Identify which cell holds the provided text, then report its (x, y) central coordinate. 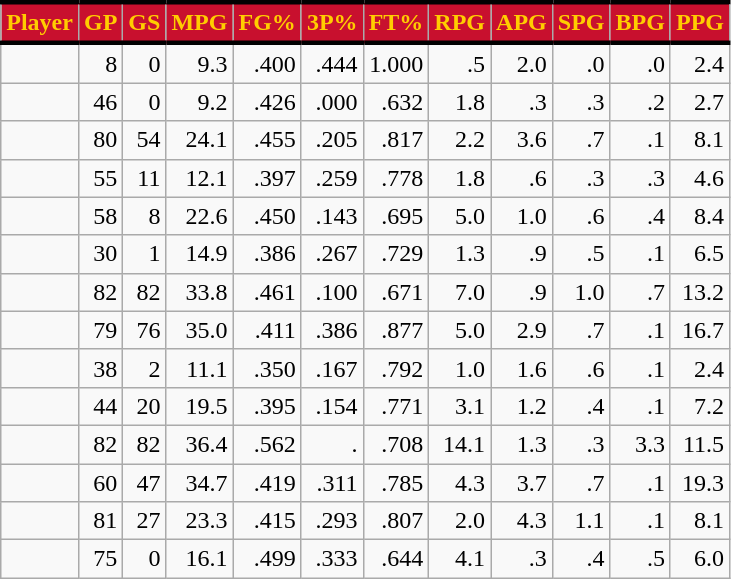
20 (144, 406)
1.2 (522, 406)
.771 (396, 406)
2.2 (460, 140)
RPG (460, 22)
16.1 (200, 559)
2.9 (522, 330)
.632 (396, 102)
. (332, 444)
1.1 (581, 521)
.000 (332, 102)
54 (144, 140)
GP (100, 22)
.205 (332, 140)
.167 (332, 368)
7.0 (460, 292)
.644 (396, 559)
.419 (267, 483)
3.1 (460, 406)
.350 (267, 368)
60 (100, 483)
.450 (267, 216)
.267 (332, 254)
GS (144, 22)
58 (100, 216)
.695 (396, 216)
24.1 (200, 140)
.395 (267, 406)
APG (522, 22)
22.6 (200, 216)
.400 (267, 63)
1.000 (396, 63)
.817 (396, 140)
.455 (267, 140)
3.6 (522, 140)
11.1 (200, 368)
.397 (267, 178)
36.4 (200, 444)
27 (144, 521)
34.7 (200, 483)
7.2 (700, 406)
14.9 (200, 254)
81 (100, 521)
.444 (332, 63)
16.7 (700, 330)
PPG (700, 22)
12.1 (200, 178)
11 (144, 178)
2 (144, 368)
23.3 (200, 521)
.778 (396, 178)
.499 (267, 559)
.311 (332, 483)
76 (144, 330)
Player (40, 22)
FT% (396, 22)
3.7 (522, 483)
FG% (267, 22)
4.6 (700, 178)
9.3 (200, 63)
38 (100, 368)
.785 (396, 483)
.2 (640, 102)
.807 (396, 521)
.792 (396, 368)
.426 (267, 102)
8.4 (700, 216)
.415 (267, 521)
.333 (332, 559)
80 (100, 140)
14.1 (460, 444)
1.6 (522, 368)
75 (100, 559)
BPG (640, 22)
.143 (332, 216)
79 (100, 330)
1 (144, 254)
.411 (267, 330)
55 (100, 178)
.461 (267, 292)
.877 (396, 330)
35.0 (200, 330)
.154 (332, 406)
30 (100, 254)
MPG (200, 22)
19.5 (200, 406)
.293 (332, 521)
3P% (332, 22)
11.5 (700, 444)
47 (144, 483)
3.3 (640, 444)
19.3 (700, 483)
.729 (396, 254)
.708 (396, 444)
13.2 (700, 292)
.562 (267, 444)
33.8 (200, 292)
6.5 (700, 254)
.100 (332, 292)
46 (100, 102)
44 (100, 406)
6.0 (700, 559)
9.2 (200, 102)
4.1 (460, 559)
.259 (332, 178)
.671 (396, 292)
2.7 (700, 102)
SPG (581, 22)
